Return (x, y) of the center of cell containing provided text 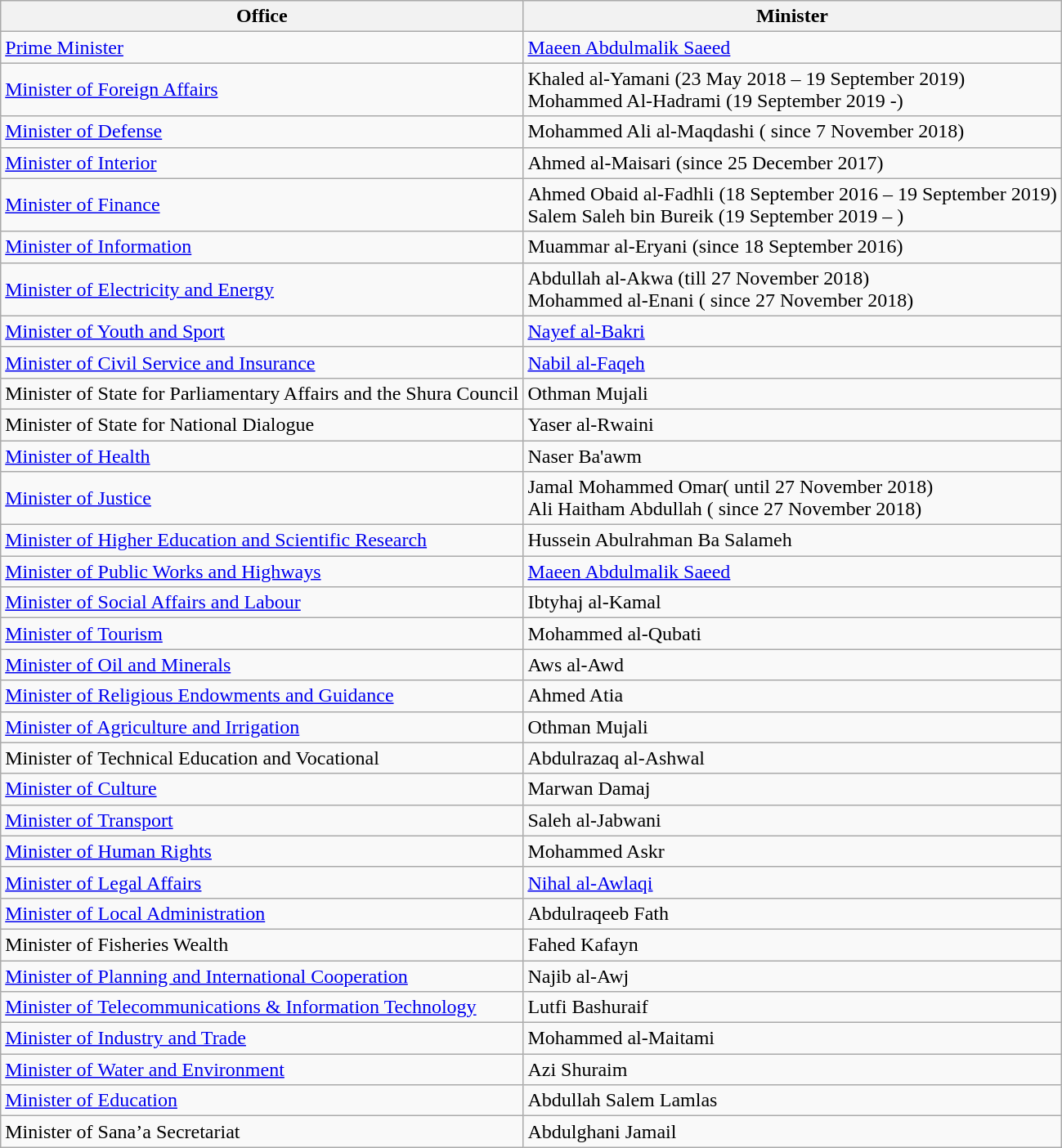
Minister of Justice (262, 499)
Minister of Interior (262, 163)
Minister of Religious Endowments and Guidance (262, 696)
Minister of Civil Service and Insurance (262, 362)
Minister of Education (262, 1101)
Minister of Health (262, 455)
Abdulrazaq al-Ashwal (792, 758)
Minister of Finance (262, 204)
Naser Ba'awm (792, 455)
Saleh al-Jabwani (792, 820)
Minister of Foreign Affairs (262, 90)
Minister of Defense (262, 132)
Muammar al-Eryani (since 18 September 2016) (792, 247)
Minister of Planning and International Cooperation (262, 975)
Marwan Damaj (792, 789)
Minister of Information (262, 247)
Minister of Culture (262, 789)
Nayef al-Bakri (792, 331)
Ahmed al-Maisari (since 25 December 2017) (792, 163)
Aws al-Awd (792, 665)
Minister of Oil and Minerals (262, 665)
Minister (792, 16)
Office (262, 16)
Minister of Water and Environment (262, 1070)
Minister of Agriculture and Irrigation (262, 727)
Mohammed al-Qubati (792, 634)
Minister of Human Rights (262, 851)
Khaled al-Yamani (23 May 2018 – 19 September 2019)Mohammed Al-Hadrami (19 September 2019 -) (792, 90)
Minister of Legal Affairs (262, 882)
Ahmed Obaid al-Fadhli (18 September 2016 – 19 September 2019)Salem Saleh bin Bureik (19 September 2019 – ) (792, 204)
Nabil al-Faqeh (792, 362)
Minister of Telecommunications & Information Technology (262, 1007)
Prime Minister (262, 47)
Minister of Higher Education and Scientific Research (262, 540)
Minister of Technical Education and Vocational (262, 758)
Minister of Public Works and Highways (262, 572)
Minister of Industry and Trade (262, 1038)
Yaser al-Rwaini (792, 424)
Minister of Electricity and Energy (262, 289)
Azi Shuraim (792, 1070)
Minister of Tourism (262, 634)
Minister of Fisheries Wealth (262, 944)
Abdullah al-Akwa (till 27 November 2018)Mohammed al-Enani ( since 27 November 2018) (792, 289)
Mohammed Askr (792, 851)
Minister of Youth and Sport (262, 331)
Ahmed Atia (792, 696)
Hussein Abulrahman Ba Salameh (792, 540)
Minister of Transport (262, 820)
Abdulghani Jamail (792, 1132)
Mohammed al-Maitami (792, 1038)
Minister of State for Parliamentary Affairs and the Shura Council (262, 393)
Ibtyhaj al-Kamal (792, 603)
Abdullah Salem Lamlas (792, 1101)
Lutfi Bashuraif (792, 1007)
Najib al-Awj (792, 975)
Jamal Mohammed Omar( until 27 November 2018)Ali Haitham Abdullah ( since 27 November 2018) (792, 499)
Fahed Kafayn (792, 944)
Minister of State for National Dialogue (262, 424)
Minister of Local Administration (262, 913)
Mohammed Ali al-Maqdashi ( since 7 November 2018) (792, 132)
Abdulraqeeb Fath (792, 913)
Nihal al-Awlaqi (792, 882)
Minister of Sana’a Secretariat (262, 1132)
Minister of Social Affairs and Labour (262, 603)
